Return (X, Y) of the center of cell containing provided text 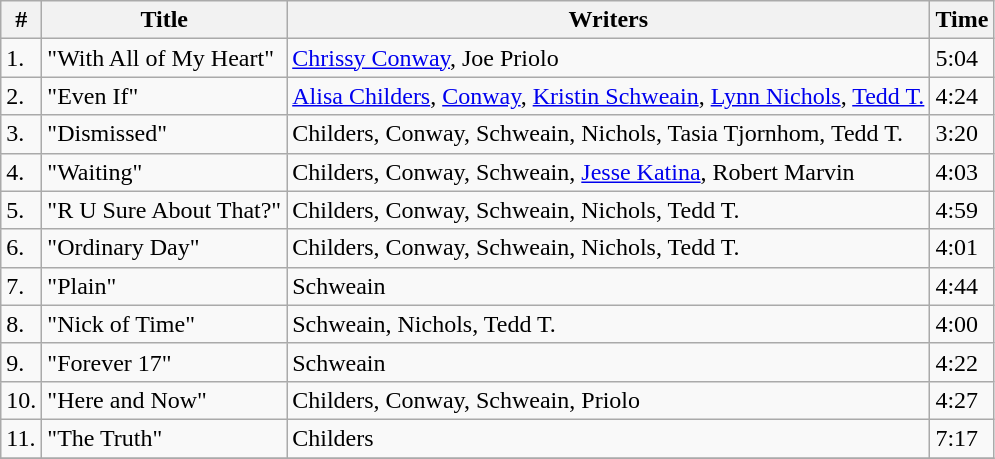
4:03 (962, 172)
"With All of My Heart" (164, 58)
Childers, Conway, Schweain, Jesse Katina, Robert Marvin (608, 172)
"Ordinary Day" (164, 248)
4:27 (962, 400)
"Nick of Time" (164, 324)
11. (22, 438)
6. (22, 248)
Time (962, 20)
4:00 (962, 324)
2. (22, 96)
"Even If" (164, 96)
Childers (608, 438)
# (22, 20)
Childers, Conway, Schweain, Nichols, Tasia Tjornhom, Tedd T. (608, 134)
"Plain" (164, 286)
7. (22, 286)
Title (164, 20)
"Forever 17" (164, 362)
"Here and Now" (164, 400)
5:04 (962, 58)
"The Truth" (164, 438)
5. (22, 210)
"Waiting" (164, 172)
Writers (608, 20)
Chrissy Conway, Joe Priolo (608, 58)
Alisa Childers, Conway, Kristin Schweain, Lynn Nichols, Tedd T. (608, 96)
4:24 (962, 96)
10. (22, 400)
8. (22, 324)
4. (22, 172)
7:17 (962, 438)
4:22 (962, 362)
1. (22, 58)
"Dismissed" (164, 134)
4:44 (962, 286)
3:20 (962, 134)
Schweain, Nichols, Tedd T. (608, 324)
Childers, Conway, Schweain, Priolo (608, 400)
"R U Sure About That?" (164, 210)
3. (22, 134)
4:01 (962, 248)
9. (22, 362)
4:59 (962, 210)
